Provide the [X, Y] coordinate of the cell's center where the given text is located.  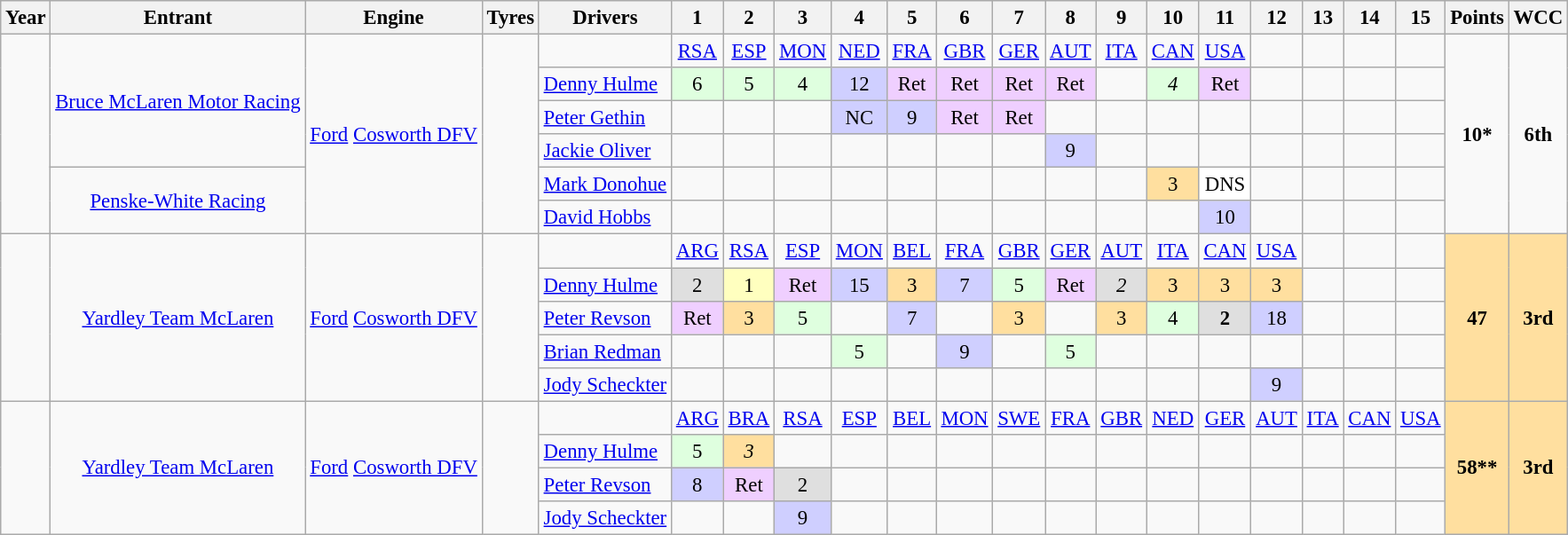
Tyres [510, 18]
Mark Donohue [605, 185]
Penske-White Racing [177, 201]
Year [26, 18]
18 [1276, 318]
Entrant [177, 18]
11 [1225, 18]
Brian Redman [605, 351]
14 [1370, 18]
SWE [1019, 418]
13 [1322, 18]
47 [1477, 318]
Points [1477, 18]
Peter Gethin [605, 118]
Bruce McLaren Motor Racing [177, 101]
NC [859, 118]
Engine [394, 18]
BRA [749, 418]
David Hobbs [605, 217]
Drivers [605, 18]
6th [1538, 135]
DNS [1225, 185]
WCC [1538, 18]
58** [1477, 468]
Jackie Oliver [605, 151]
10* [1477, 135]
